Provide the (x, y) coordinate of the cell's center where the given text is located.  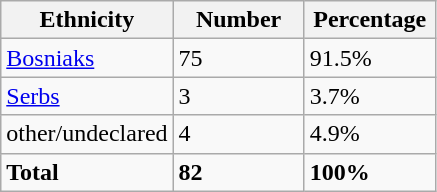
4 (238, 134)
Serbs (87, 96)
Number (238, 20)
4.9% (370, 134)
82 (238, 172)
Bosniaks (87, 58)
75 (238, 58)
Ethnicity (87, 20)
Percentage (370, 20)
Total (87, 172)
3.7% (370, 96)
100% (370, 172)
3 (238, 96)
91.5% (370, 58)
other/undeclared (87, 134)
